Search for the cell housing the specified text and yield its [X, Y] center coordinate. 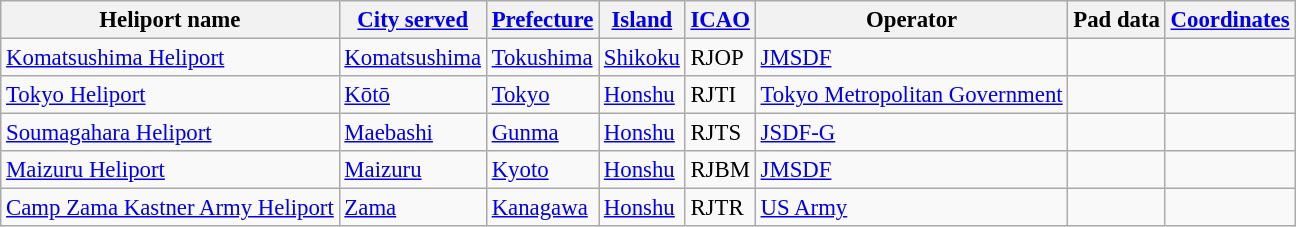
RJOP [720, 58]
Maizuru [412, 170]
Tokyo Metropolitan Government [912, 95]
Island [642, 20]
Maizuru Heliport [170, 170]
RJTR [720, 208]
Tokyo [542, 95]
Prefecture [542, 20]
Zama [412, 208]
Camp Zama Kastner Army Heliport [170, 208]
City served [412, 20]
Kyoto [542, 170]
Tokushima [542, 58]
Komatsushima Heliport [170, 58]
Komatsushima [412, 58]
RJTI [720, 95]
Pad data [1116, 20]
Kanagawa [542, 208]
Gunma [542, 133]
RJTS [720, 133]
Maebashi [412, 133]
Operator [912, 20]
Heliport name [170, 20]
US Army [912, 208]
RJBM [720, 170]
Kōtō [412, 95]
Coordinates [1230, 20]
Soumagahara Heliport [170, 133]
Tokyo Heliport [170, 95]
Shikoku [642, 58]
JSDF-G [912, 133]
ICAO [720, 20]
